Find where the given text appears and provide that cell's center as [X, Y] coordinate. 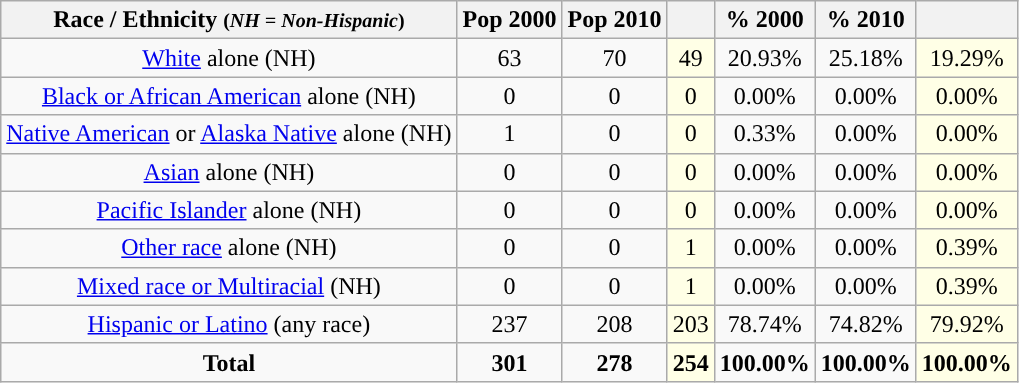
White alone (NH) [229, 58]
Asian alone (NH) [229, 172]
Black or African American alone (NH) [229, 96]
254 [690, 362]
Pacific Islander alone (NH) [229, 210]
19.29% [966, 58]
Other race alone (NH) [229, 248]
301 [510, 362]
63 [510, 58]
Mixed race or Multiracial (NH) [229, 286]
70 [614, 58]
Pop 2010 [614, 20]
237 [510, 324]
Hispanic or Latino (any race) [229, 324]
278 [614, 362]
Race / Ethnicity (NH = Non-Hispanic) [229, 20]
208 [614, 324]
78.74% [764, 324]
Total [229, 362]
% 2000 [764, 20]
49 [690, 58]
74.82% [866, 324]
% 2010 [866, 20]
203 [690, 324]
79.92% [966, 324]
0.33% [764, 134]
Pop 2000 [510, 20]
20.93% [764, 58]
25.18% [866, 58]
Native American or Alaska Native alone (NH) [229, 134]
